For the text-containing cell, return its midpoint in [x, y] coordinate format. 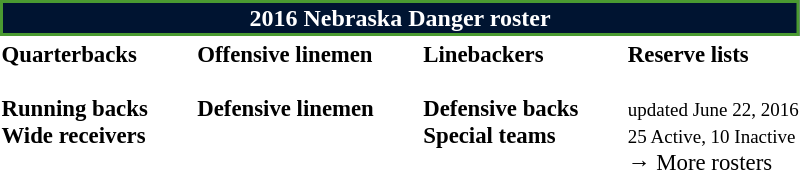
2016 Nebraska Danger roster [400, 18]
